Find where the given text appears and provide that cell's center as [x, y] coordinate. 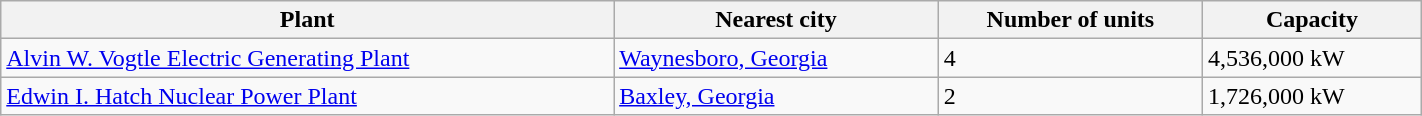
Number of units [1070, 20]
Plant [308, 20]
4 [1070, 58]
Baxley, Georgia [776, 96]
4,536,000 kW [1312, 58]
Alvin W. Vogtle Electric Generating Plant [308, 58]
1,726,000 kW [1312, 96]
Capacity [1312, 20]
Edwin I. Hatch Nuclear Power Plant [308, 96]
Nearest city [776, 20]
2 [1070, 96]
Waynesboro, Georgia [776, 58]
